Provide the [X, Y] coordinate of the cell's center where the given text is located.  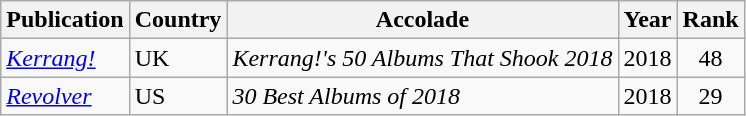
Country [178, 20]
Accolade [422, 20]
Rank [710, 20]
Year [648, 20]
30 Best Albums of 2018 [422, 96]
Kerrang! [65, 58]
UK [178, 58]
Revolver [65, 96]
Kerrang!'s 50 Albums That Shook 2018 [422, 58]
US [178, 96]
29 [710, 96]
48 [710, 58]
Publication [65, 20]
